Output the (X, Y) coordinate of the center of the cell containing the given text.  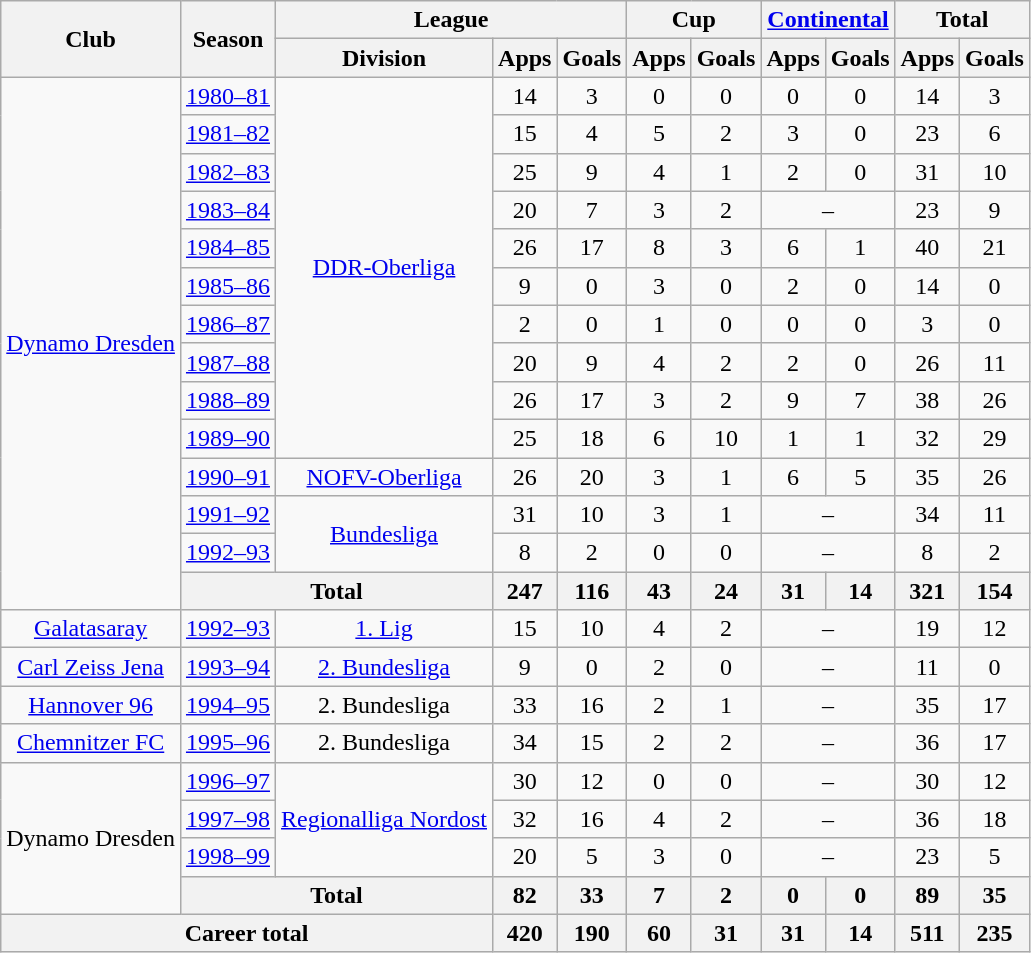
1993–94 (228, 667)
89 (927, 895)
NOFV-Oberliga (384, 477)
29 (995, 438)
38 (927, 400)
19 (927, 629)
1994–95 (228, 705)
1995–96 (228, 743)
154 (995, 591)
60 (659, 933)
1991–92 (228, 515)
1. Lig (384, 629)
1997–98 (228, 819)
Galatasaray (91, 629)
Career total (247, 933)
321 (927, 591)
Regionalliga Nordost (384, 819)
Season (228, 39)
1988–89 (228, 400)
190 (592, 933)
511 (927, 933)
82 (525, 895)
420 (525, 933)
Bundesliga (384, 534)
247 (525, 591)
43 (659, 591)
Continental (828, 20)
235 (995, 933)
1985–86 (228, 286)
Carl Zeiss Jena (91, 667)
1986–87 (228, 324)
League (452, 20)
1990–91 (228, 477)
Club (91, 39)
1980–81 (228, 96)
1998–99 (228, 857)
40 (927, 248)
Hannover 96 (91, 705)
1987–88 (228, 362)
Division (384, 58)
1982–83 (228, 172)
116 (592, 591)
24 (726, 591)
1981–82 (228, 134)
Chemnitzer FC (91, 743)
Cup (694, 20)
1996–97 (228, 781)
DDR-Oberliga (384, 268)
1983–84 (228, 210)
1989–90 (228, 438)
1984–85 (228, 248)
21 (995, 248)
